Scan for the cell matching the given text and deliver its (x, y) coordinate at center. 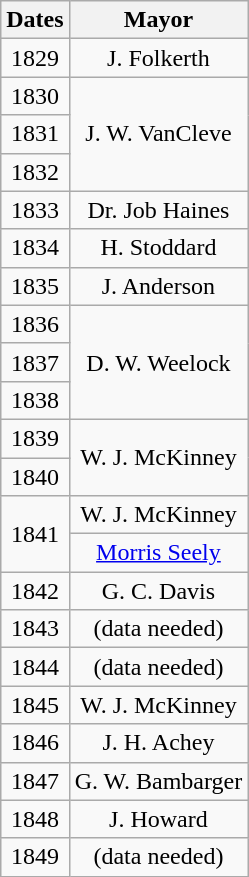
G. C. Davis (158, 591)
1846 (35, 743)
1848 (35, 819)
1843 (35, 629)
Dates (35, 20)
1834 (35, 248)
1839 (35, 438)
1830 (35, 96)
1833 (35, 210)
J. W. VanCleve (158, 134)
H. Stoddard (158, 248)
Morris Seely (158, 553)
1838 (35, 400)
1847 (35, 781)
J. Howard (158, 819)
1841 (35, 534)
G. W. Bambarger (158, 781)
D. W. Weelock (158, 362)
1835 (35, 286)
1849 (35, 857)
1844 (35, 667)
Dr. Job Haines (158, 210)
1831 (35, 134)
1837 (35, 362)
Mayor (158, 20)
J. Anderson (158, 286)
1842 (35, 591)
1840 (35, 477)
1845 (35, 705)
1829 (35, 58)
1836 (35, 324)
1832 (35, 172)
J. H. Achey (158, 743)
J. Folkerth (158, 58)
